Return the [x, y] coordinate for the center point of the cell that contains the specified text.  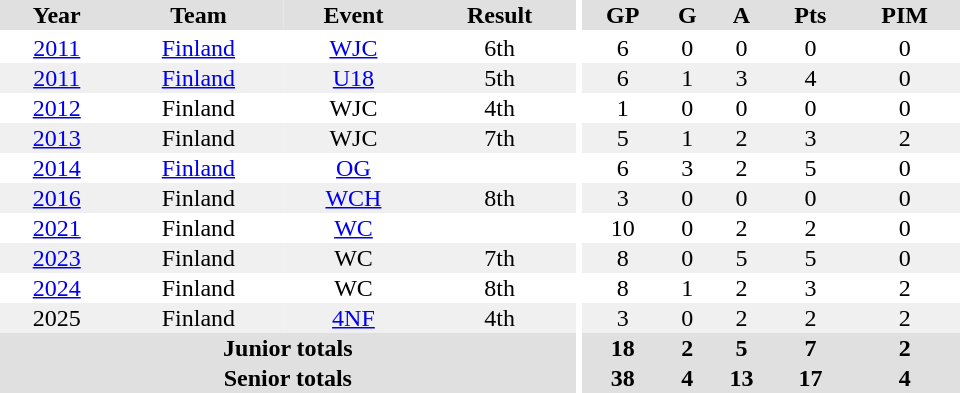
Year [56, 15]
2012 [56, 108]
38 [622, 378]
7 [810, 348]
13 [741, 378]
17 [810, 378]
5th [500, 78]
2025 [56, 318]
Event [353, 15]
PIM [904, 15]
10 [622, 228]
2023 [56, 258]
WCH [353, 198]
6th [500, 48]
2024 [56, 288]
G [687, 15]
2016 [56, 198]
4NF [353, 318]
Team [198, 15]
A [741, 15]
OG [353, 168]
Pts [810, 15]
2013 [56, 138]
2014 [56, 168]
Junior totals [288, 348]
U18 [353, 78]
GP [622, 15]
Senior totals [288, 378]
Result [500, 15]
18 [622, 348]
2021 [56, 228]
